Provide the [X, Y] coordinate of the cell's center where the given text is located.  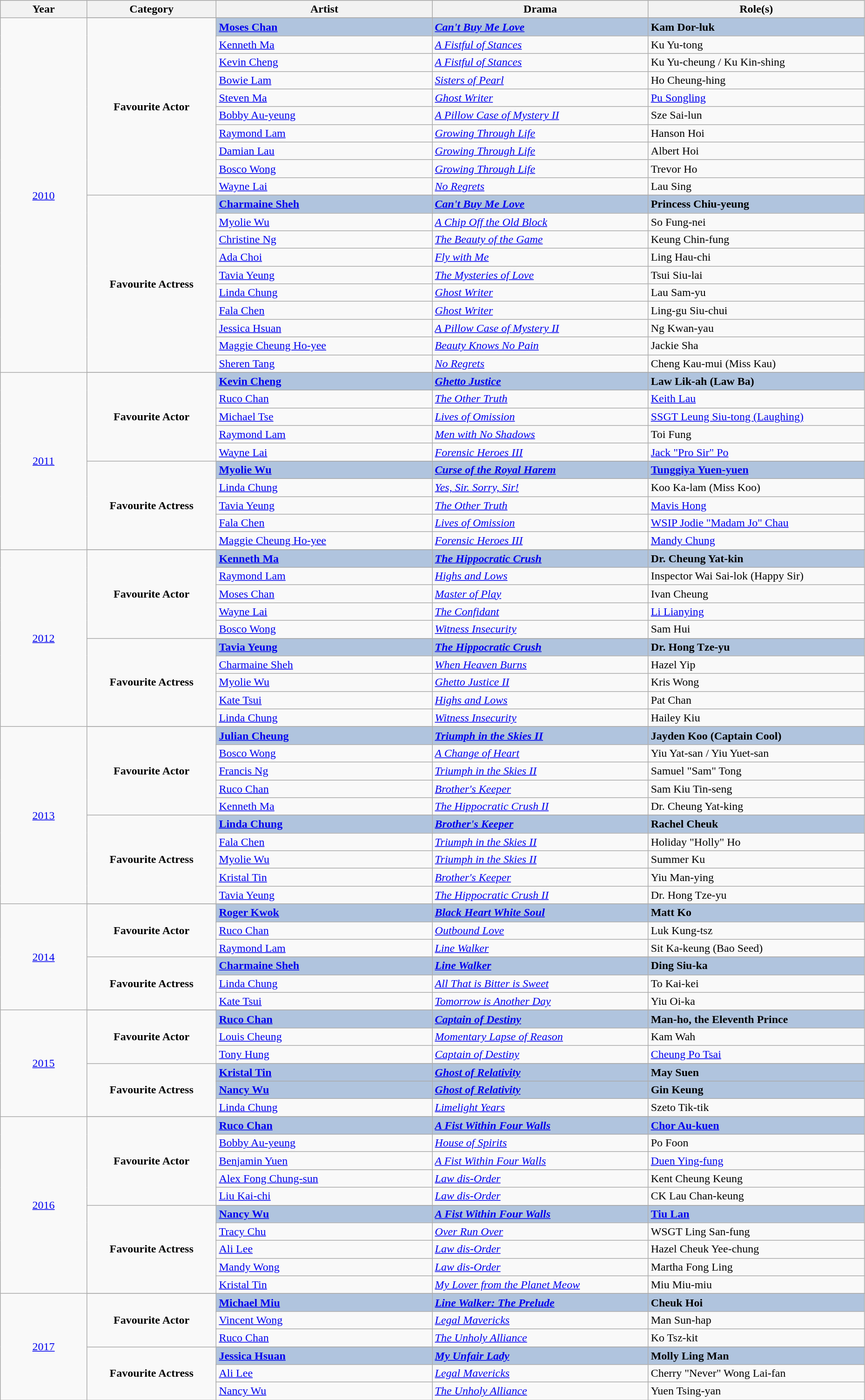
Tunggiya Yuen-yuen [756, 470]
Ada Choi [324, 257]
Beauty Knows No Pain [540, 346]
Martha Fong Ling [756, 1267]
Damian Lau [324, 151]
Ding Siu-ka [756, 966]
Pat Chan [756, 700]
Hailey Kiu [756, 718]
When Heaven Burns [540, 665]
Limelight Years [540, 1108]
Keith Lau [756, 399]
Szeto Tik-tik [756, 1108]
Outbound Love [540, 930]
Dr. Cheung Yat-king [756, 807]
Mavis Hong [756, 505]
Li Lianying [756, 612]
Kris Wong [756, 682]
WSGT Ling San-fung [756, 1232]
Liu Kai-chi [324, 1196]
Cherry "Never" Wong Lai-fan [756, 1373]
Tiu Lan [756, 1214]
A Change of Heart [540, 753]
Louis Cheung [324, 1037]
Hazel Yip [756, 665]
Mandy Chung [756, 541]
SSGT Leung Siu-tong (Laughing) [756, 417]
Chor Au-kuen [756, 1125]
2012 [44, 639]
Sit Ka-keung (Bao Seed) [756, 948]
Pu Songling [756, 98]
The Confidant [540, 612]
2013 [44, 815]
Tracy Chu [324, 1232]
Momentary Lapse of Reason [540, 1037]
Molly Ling Man [756, 1356]
Miu Miu-miu [756, 1285]
2015 [44, 1063]
Dr. Cheung Yat-kin [756, 559]
Category [151, 9]
Cheng Kau-mui (Miss Kau) [756, 363]
Mandy Wong [324, 1267]
Trevor Ho [756, 168]
Sam Hui [756, 629]
So Fung-nei [756, 222]
Ku Yu-cheung / Ku Kin-shing [756, 62]
Kent Cheung Keung [756, 1178]
Yiu Yat-san / Yiu Yuet-san [756, 753]
To Kai-kei [756, 983]
Duen Ying-fung [756, 1161]
Yiu Oi-ka [756, 1001]
A Chip Off the Old Block [540, 222]
Ho Cheung-hing [756, 80]
Luk Kung-tsz [756, 930]
Julian Cheung [324, 735]
Man-ho, the Eleventh Prince [756, 1019]
Ku Yu-tong [756, 45]
May Suen [756, 1072]
Over Run Over [540, 1232]
Cheuk Hoi [756, 1302]
Line Walker: The Prelude [540, 1302]
Ling Hau-chi [756, 257]
Ghetto Justice [540, 381]
Albert Hoi [756, 151]
Francis Ng [324, 771]
Gin Keung [756, 1090]
Tony Hung [324, 1054]
All That is Bitter is Sweet [540, 983]
2017 [44, 1346]
Curse of the Royal Harem [540, 470]
2014 [44, 957]
Samuel "Sam" Tong [756, 771]
2010 [44, 195]
Lau Sing [756, 186]
Fly with Me [540, 257]
Inspector Wai Sai-lok (Happy Sir) [756, 576]
Master of Play [540, 594]
Cheung Po Tsai [756, 1054]
Bowie Lam [324, 80]
Hazel Cheuk Yee-chung [756, 1249]
Sam Kiu Tin-seng [756, 789]
CK Lau Chan-keung [756, 1196]
Ng Kwan-yau [756, 328]
WSIP Jodie "Madam Jo" Chau [756, 523]
Ghetto Justice II [540, 682]
Lau Sam-yu [756, 293]
Koo Ka-lam (Miss Koo) [756, 487]
Tsui Siu-lai [756, 275]
Rachel Cheuk [756, 824]
House of Spirits [540, 1143]
Kam Wah [756, 1037]
Drama [540, 9]
Matt Ko [756, 913]
Sisters of Pearl [540, 80]
Artist [324, 9]
Year [44, 9]
Men with No Shadows [540, 434]
Jack "Pro Sir" Po [756, 452]
Yes, Sir. Sorry, Sir! [540, 487]
Law Lik-ah (Law Ba) [756, 381]
Jayden Koo (Captain Cool) [756, 735]
Man Sun-hap [756, 1320]
Alex Fong Chung-sun [324, 1178]
Roger Kwok [324, 913]
Yiu Man-ying [756, 877]
Ivan Cheung [756, 594]
Kam Dor-luk [756, 27]
Tomorrow is Another Day [540, 1001]
Christine Ng [324, 240]
Michael Miu [324, 1302]
The Beauty of the Game [540, 240]
Yuen Tsing-yan [756, 1391]
Steven Ma [324, 98]
Sze Sai-lun [756, 115]
Vincent Wong [324, 1320]
Michael Tse [324, 417]
My Unfair Lady [540, 1356]
Ko Tsz-kit [756, 1338]
Po Foon [756, 1143]
Role(s) [756, 9]
Princess Chiu-yeung [756, 204]
2011 [44, 461]
Black Heart White Soul [540, 913]
Jackie Sha [756, 346]
Keung Chin-fung [756, 240]
Holiday "Holly" Ho [756, 842]
The Mysteries of Love [540, 275]
Toi Fung [756, 434]
Ling-gu Siu-chui [756, 310]
Summer Ku [756, 860]
Hanson Hoi [756, 133]
Benjamin Yuen [324, 1161]
2016 [44, 1205]
Sheren Tang [324, 363]
My Lover from the Planet Meow [540, 1285]
